Output the [X, Y] coordinate of the center of the cell containing the given text.  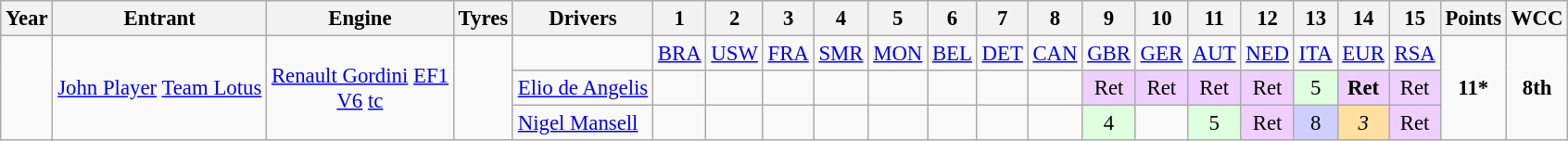
13 [1316, 19]
9 [1108, 19]
BEL [953, 54]
MON [898, 54]
John Player Team Lotus [159, 89]
NED [1268, 54]
8th [1536, 89]
15 [1414, 19]
Engine [360, 19]
AUT [1214, 54]
Drivers [582, 19]
EUR [1363, 54]
Year [27, 19]
14 [1363, 19]
CAN [1055, 54]
SMR [841, 54]
12 [1268, 19]
USW [734, 54]
11* [1473, 89]
11 [1214, 19]
WCC [1536, 19]
7 [1003, 19]
Renault Gordini EF1V6 tc [360, 89]
Points [1473, 19]
Nigel Mansell [582, 123]
1 [680, 19]
GBR [1108, 54]
BRA [680, 54]
Entrant [159, 19]
RSA [1414, 54]
FRA [788, 54]
Elio de Angelis [582, 88]
2 [734, 19]
DET [1003, 54]
10 [1161, 19]
ITA [1316, 54]
6 [953, 19]
GER [1161, 54]
Tyres [483, 19]
